Detect which cell encompasses the target text, then output its (X, Y) center coordinate. 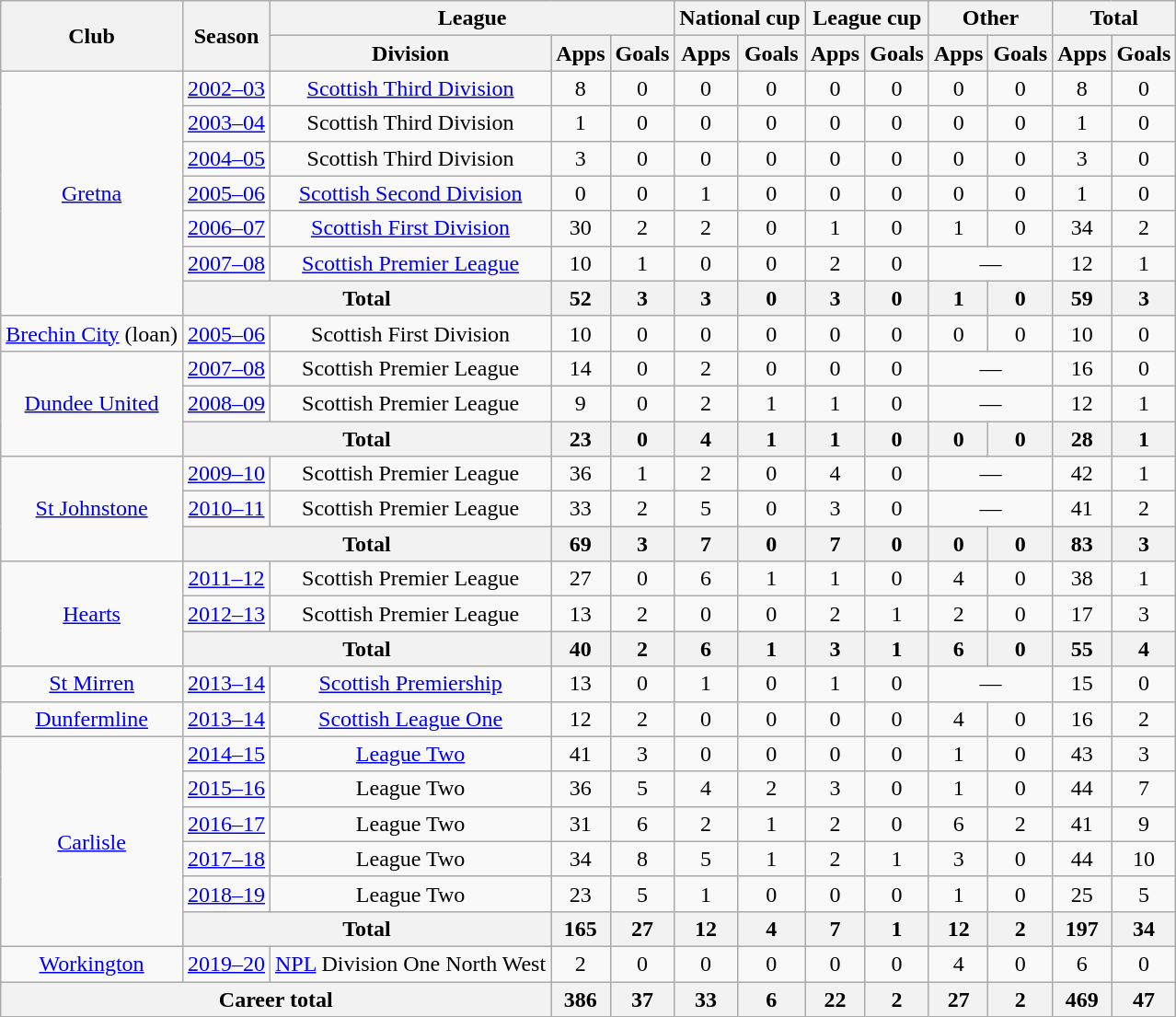
2004–05 (226, 158)
55 (1082, 649)
2010–11 (226, 509)
17 (1082, 614)
25 (1082, 894)
Other (990, 18)
2017–18 (226, 859)
469 (1082, 999)
22 (835, 999)
Scottish League One (410, 719)
NPL Division One North West (410, 964)
Season (226, 36)
Scottish Second Division (410, 193)
Scottish Premiership (410, 684)
83 (1082, 544)
28 (1082, 439)
Gretna (92, 193)
2003–04 (226, 123)
League (473, 18)
Dundee United (92, 403)
15 (1082, 684)
165 (581, 929)
2011–12 (226, 579)
2012–13 (226, 614)
386 (581, 999)
2014–15 (226, 754)
52 (581, 298)
2015–16 (226, 789)
League cup (867, 18)
St Mirren (92, 684)
2019–20 (226, 964)
37 (642, 999)
Club (92, 36)
Dunfermline (92, 719)
2002–03 (226, 88)
Career total (276, 999)
Carlisle (92, 841)
2009–10 (226, 474)
31 (581, 824)
Hearts (92, 614)
2018–19 (226, 894)
59 (1082, 298)
40 (581, 649)
38 (1082, 579)
14 (581, 368)
Brechin City (loan) (92, 333)
69 (581, 544)
2008–09 (226, 403)
2016–17 (226, 824)
2006–07 (226, 228)
42 (1082, 474)
43 (1082, 754)
Workington (92, 964)
47 (1144, 999)
30 (581, 228)
St Johnstone (92, 509)
National cup (740, 18)
Division (410, 53)
197 (1082, 929)
